Return the [X, Y] coordinate for the center point of the cell that contains the specified text.  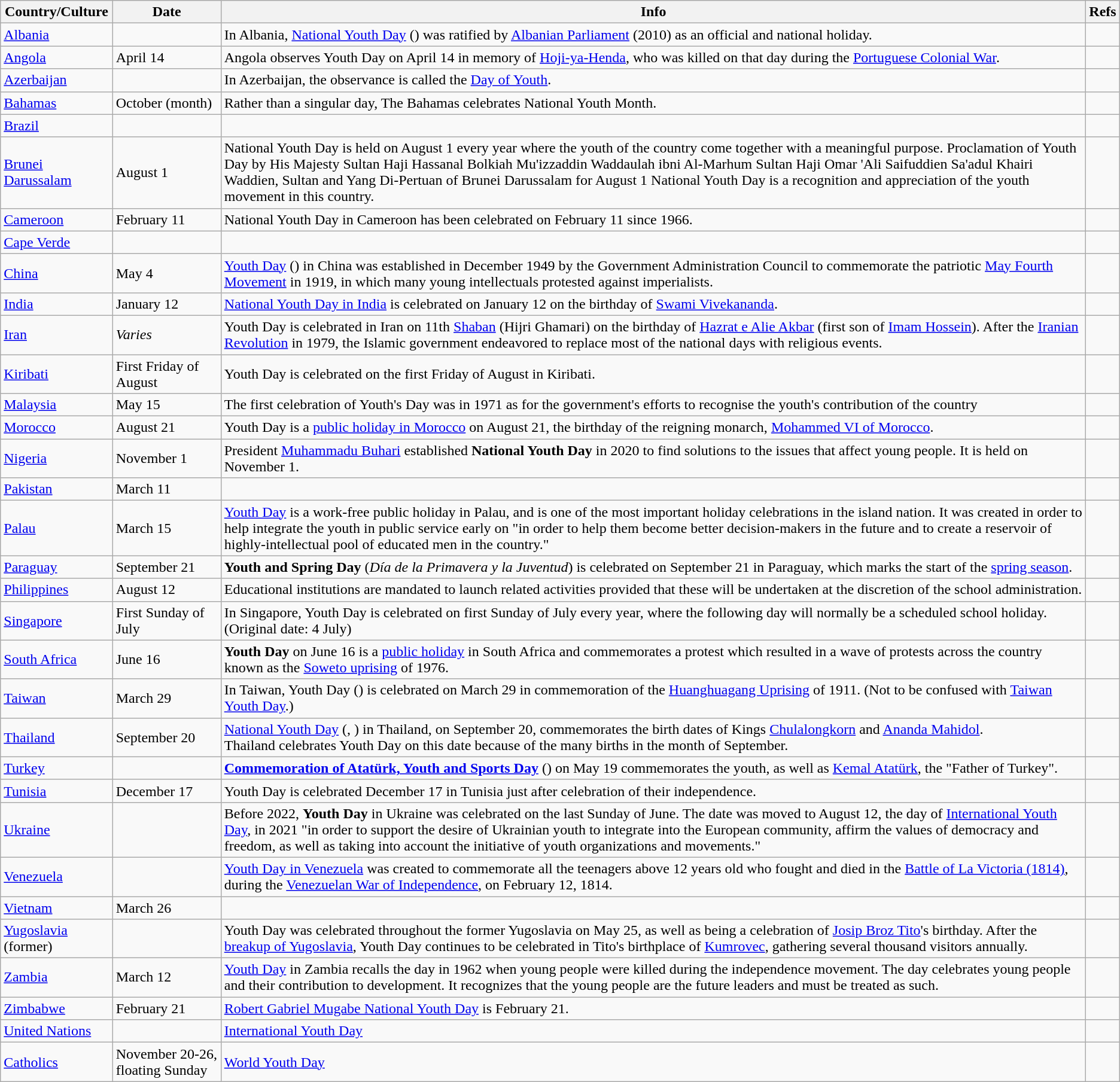
India [56, 304]
Singapore [56, 621]
Vietnam [56, 907]
Angola observes Youth Day on April 14 in memory of Hoji-ya-Henda, who was killed on that day during the Portuguese Colonial War. [653, 57]
December 17 [166, 791]
August 1 [166, 172]
United Nations [56, 1031]
Philippines [56, 590]
August 21 [166, 428]
May 15 [166, 405]
Youth Day is celebrated on the first Friday of August in Kiribati. [653, 373]
Taiwan [56, 699]
May 4 [166, 273]
March 26 [166, 907]
September 21 [166, 567]
Commemoration of Atatürk, Youth and Sports Day () on May 19 commemorates the youth, as well as Kemal Atatürk, the "Father of Turkey". [653, 768]
National Youth Day in India is celebrated on January 12 on the birthday of Swami Vivekananda. [653, 304]
Angola [56, 57]
March 29 [166, 699]
Rather than a singular day, The Bahamas celebrates National Youth Month. [653, 103]
Morocco [56, 428]
Country/Culture [56, 12]
Catholics [56, 1062]
Youth Day is a public holiday in Morocco on August 21, the birthday of the reigning monarch, Mohammed VI of Morocco. [653, 428]
Venezuela [56, 877]
Tunisia [56, 791]
Refs [1103, 12]
Zimbabwe [56, 1008]
Azerbaijan [56, 80]
Pakistan [56, 489]
January 12 [166, 304]
In Albania, National Youth Day () was ratified by Albanian Parliament (2010) as an official and national holiday. [653, 35]
National Youth Day in Cameroon has been celebrated on February 11 since 1966. [653, 220]
International Youth Day [653, 1031]
June 16 [166, 659]
February 11 [166, 220]
Turkey [56, 768]
Robert Gabriel Mugabe National Youth Day is February 21. [653, 1008]
Malaysia [56, 405]
November 20-26, floating Sunday [166, 1062]
September 20 [166, 737]
Info [653, 12]
Date [166, 12]
Kiribati [56, 373]
November 1 [166, 458]
Iran [56, 335]
April 14 [166, 57]
August 12 [166, 590]
March 12 [166, 977]
Palau [56, 528]
South Africa [56, 659]
Nigeria [56, 458]
Thailand [56, 737]
First Friday of August [166, 373]
The first celebration of Youth's Day was in 1971 as for the government's efforts to recognise the youth's contribution of the country [653, 405]
Ukraine [56, 830]
Varies [166, 335]
Youth and Spring Day (Día de la Primavera y la Juventud) is celebrated on September 21 in Paraguay, which marks the start of the spring season. [653, 567]
February 21 [166, 1008]
Brazil [56, 126]
Paraguay [56, 567]
Cameroon [56, 220]
In Taiwan, Youth Day () is celebrated on March 29 in commemoration of the Huanghuagang Uprising of 1911. (Not to be confused with Taiwan Youth Day.) [653, 699]
October (month) [166, 103]
World Youth Day [653, 1062]
Cape Verde [56, 242]
Zambia [56, 977]
First Sunday of July [166, 621]
March 11 [166, 489]
China [56, 273]
Yugoslavia(former) [56, 939]
President Muhammadu Buhari established National Youth Day in 2020 to find solutions to the issues that affect young people. It is held on November 1. [653, 458]
Bahamas [56, 103]
March 15 [166, 528]
In Azerbaijan, the observance is called the Day of Youth. [653, 80]
Youth Day is celebrated December 17 in Tunisia just after celebration of their independence. [653, 791]
Albania [56, 35]
Brunei Darussalam [56, 172]
